Locate the cell with the specified text and output its (x, y) center coordinate. 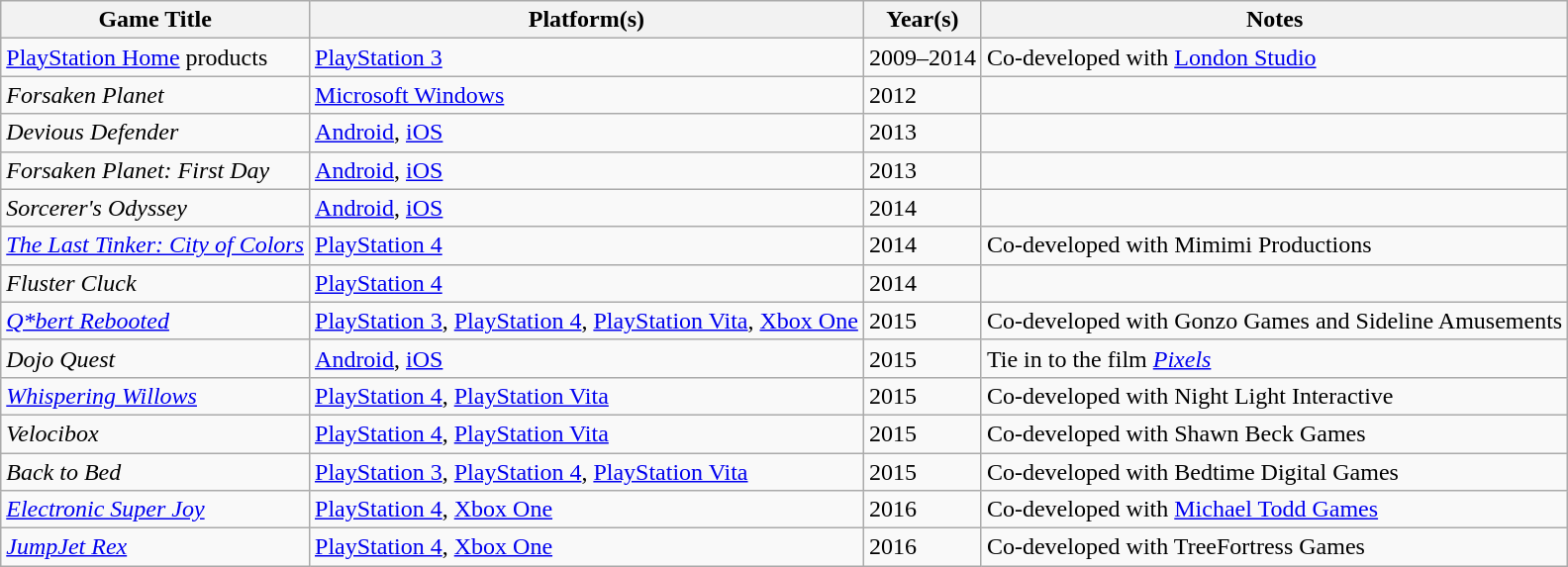
Co-developed with TreeFortress Games (1274, 547)
Tie in to the film Pixels (1274, 358)
Co-developed with Night Light Interactive (1274, 396)
Game Title (155, 20)
Whispering Willows (155, 396)
Electronic Super Joy (155, 510)
PlayStation Home products (155, 57)
2012 (923, 95)
Forsaken Planet: First Day (155, 170)
JumpJet Rex (155, 547)
Co-developed with Michael Todd Games (1274, 510)
Co-developed with Mimimi Productions (1274, 245)
Microsoft Windows (587, 95)
PlayStation 3, PlayStation 4, PlayStation Vita (587, 472)
Co-developed with Bedtime Digital Games (1274, 472)
Velocibox (155, 433)
Co-developed with Shawn Beck Games (1274, 433)
Sorcerer's Odyssey (155, 208)
PlayStation 3 (587, 57)
Co-developed with London Studio (1274, 57)
Fluster Cluck (155, 283)
Devious Defender (155, 133)
Co-developed with Gonzo Games and Sideline Amusements (1274, 321)
Notes (1274, 20)
2009–2014 (923, 57)
Year(s) (923, 20)
Back to Bed (155, 472)
Q*bert Rebooted (155, 321)
Dojo Quest (155, 358)
Platform(s) (587, 20)
The Last Tinker: City of Colors (155, 245)
PlayStation 3, PlayStation 4, PlayStation Vita, Xbox One (587, 321)
Forsaken Planet (155, 95)
